Search for the cell housing the specified text and yield its [x, y] center coordinate. 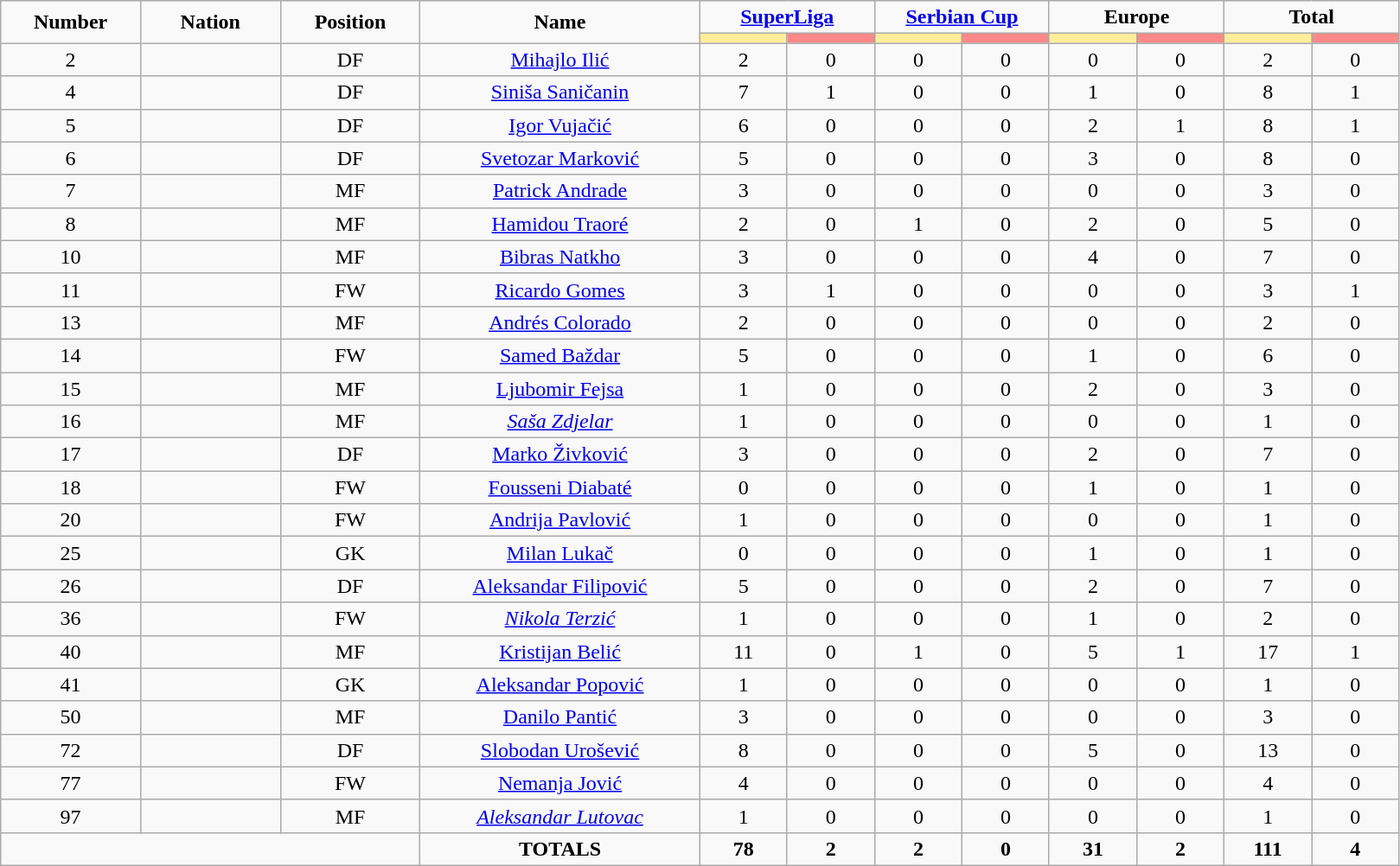
Andrés Colorado [560, 322]
Name [560, 22]
Slobodan Urošević [560, 750]
41 [71, 685]
Nikola Terzić [560, 619]
77 [71, 783]
Aleksandar Lutovac [560, 816]
Saša Zdjelar [560, 422]
15 [71, 388]
Kristijan Belić [560, 652]
Siniša Saničanin [560, 92]
Nation [210, 22]
Serbian Cup [962, 17]
Igor Vujačić [560, 125]
25 [71, 553]
31 [1093, 849]
Andrija Pavlović [560, 520]
Total [1312, 17]
Aleksandar Filipović [560, 586]
111 [1268, 849]
97 [71, 816]
Danilo Pantić [560, 717]
Ricardo Gomes [560, 290]
10 [71, 257]
18 [71, 487]
Patrick Andrade [560, 191]
Number [71, 22]
16 [71, 422]
26 [71, 586]
Svetozar Marković [560, 158]
Ljubomir Fejsa [560, 388]
20 [71, 520]
Hamidou Traoré [560, 224]
40 [71, 652]
Mihajlo Ilić [560, 60]
78 [744, 849]
Nemanja Jović [560, 783]
Aleksandar Popović [560, 685]
Samed Baždar [560, 355]
Milan Lukač [560, 553]
36 [71, 619]
SuperLiga [787, 17]
Marko Živković [560, 455]
Europe [1136, 17]
TOTALS [560, 849]
Position [350, 22]
Bibras Natkho [560, 257]
72 [71, 750]
14 [71, 355]
Fousseni Diabaté [560, 487]
50 [71, 717]
